Find where the given text appears and provide that cell's center as [x, y] coordinate. 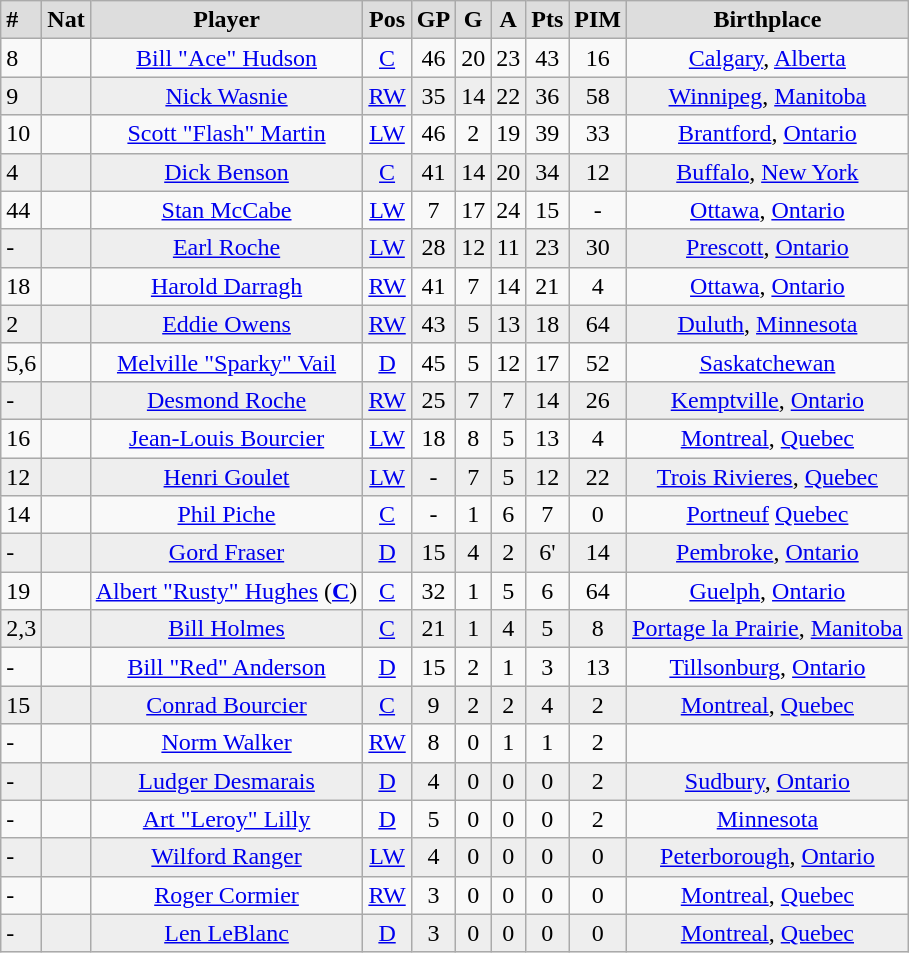
# [22, 20]
2,3 [22, 629]
Harold Darragh [226, 286]
Saskatchewan [768, 362]
26 [598, 400]
Henri Goulet [226, 477]
24 [508, 210]
Nick Wasnie [226, 96]
Buffalo, New York [768, 172]
33 [598, 134]
Kemptville, Ontario [768, 400]
Birthplace [768, 20]
Wilford Ranger [226, 857]
Portage la Prairie, Manitoba [768, 629]
Stan McCabe [226, 210]
11 [508, 248]
32 [433, 591]
Pembroke, Ontario [768, 553]
PIM [598, 20]
36 [548, 96]
Brantford, Ontario [768, 134]
Portneuf Quebec [768, 515]
GP [433, 20]
Phil Piche [226, 515]
10 [22, 134]
Nat [66, 20]
Conrad Bourcier [226, 705]
Sudbury, Ontario [768, 781]
6' [548, 553]
Roger Cormier [226, 895]
25 [433, 400]
Pts [548, 20]
Gord Fraser [226, 553]
45 [433, 362]
Norm Walker [226, 743]
Eddie Owens [226, 324]
G [474, 20]
35 [433, 96]
Bill "Ace" Hudson [226, 58]
Art "Leroy" Lilly [226, 819]
Winnipeg, Manitoba [768, 96]
39 [548, 134]
Pos [387, 20]
Player [226, 20]
52 [598, 362]
58 [598, 96]
Earl Roche [226, 248]
Len LeBlanc [226, 933]
Minnesota [768, 819]
A [508, 20]
Prescott, Ontario [768, 248]
Ludger Desmarais [226, 781]
Trois Rivieres, Quebec [768, 477]
Bill Holmes [226, 629]
Albert "Rusty" Hughes (C) [226, 591]
44 [22, 210]
Desmond Roche [226, 400]
34 [548, 172]
30 [598, 248]
Dick Benson [226, 172]
Tillsonburg, Ontario [768, 667]
Duluth, Minnesota [768, 324]
Jean-Louis Bourcier [226, 438]
Calgary, Alberta [768, 58]
Melville "Sparky" Vail [226, 362]
Scott "Flash" Martin [226, 134]
Bill "Red" Anderson [226, 667]
Guelph, Ontario [768, 591]
Peterborough, Ontario [768, 857]
5,6 [22, 362]
28 [433, 248]
